Locate the cell with the specified text and output its [x, y] center coordinate. 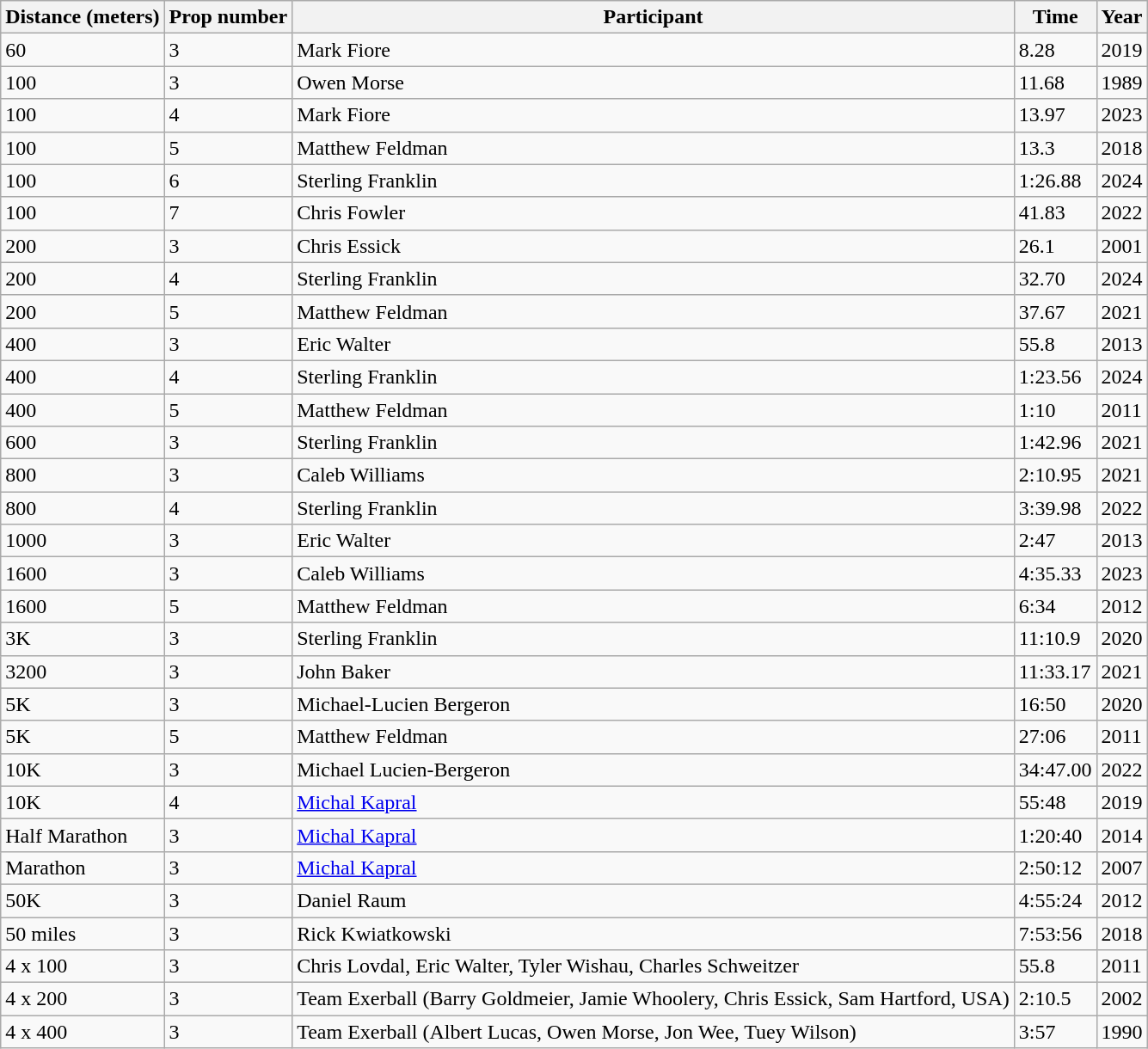
34:47.00 [1055, 770]
32.70 [1055, 279]
3200 [83, 672]
Michael Lucien-Bergeron [654, 770]
Half Marathon [83, 835]
4:35.33 [1055, 574]
27:06 [1055, 737]
50 miles [83, 933]
13.97 [1055, 115]
Rick Kwiatkowski [654, 933]
26.1 [1055, 246]
2002 [1121, 999]
4 x 400 [83, 1032]
3K [83, 639]
Time [1055, 17]
1:23.56 [1055, 377]
13.3 [1055, 148]
1:26.88 [1055, 181]
John Baker [654, 672]
Team Exerball (Barry Goldmeier, Jamie Whoolery, Chris Essick, Sam Hartford, USA) [654, 999]
8.28 [1055, 50]
Chris Lovdal, Eric Walter, Tyler Wishau, Charles Schweitzer [654, 966]
2:50:12 [1055, 868]
Chris Fowler [654, 213]
Michael-Lucien Bergeron [654, 704]
Prop number [229, 17]
Team Exerball (Albert Lucas, Owen Morse, Jon Wee, Tuey Wilson) [654, 1032]
Distance (meters) [83, 17]
2:47 [1055, 541]
Year [1121, 17]
2:10.5 [1055, 999]
6 [229, 181]
Participant [654, 17]
600 [83, 443]
6:34 [1055, 606]
4 x 100 [83, 966]
2007 [1121, 868]
11:10.9 [1055, 639]
2014 [1121, 835]
3:57 [1055, 1032]
Daniel Raum [654, 900]
1000 [83, 541]
2001 [1121, 246]
16:50 [1055, 704]
1990 [1121, 1032]
37.67 [1055, 311]
60 [83, 50]
2:10.95 [1055, 475]
1:20:40 [1055, 835]
11:33.17 [1055, 672]
4:55:24 [1055, 900]
Chris Essick [654, 246]
41.83 [1055, 213]
4 x 200 [83, 999]
Marathon [83, 868]
Owen Morse [654, 83]
1:42.96 [1055, 443]
1989 [1121, 83]
50K [83, 900]
3:39.98 [1055, 508]
7 [229, 213]
11.68 [1055, 83]
55:48 [1055, 802]
7:53:56 [1055, 933]
1:10 [1055, 410]
